Locate the cell with the specified text and output its [X, Y] center coordinate. 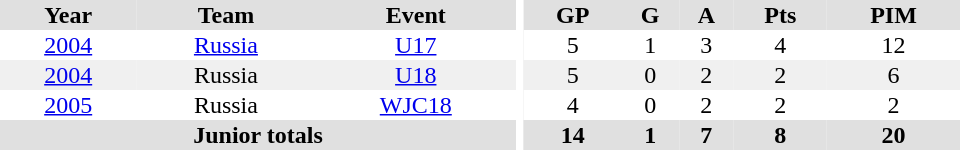
7 [706, 135]
WJC18 [416, 105]
14 [572, 135]
6 [894, 75]
Year [68, 15]
Event [416, 15]
A [706, 15]
8 [781, 135]
U18 [416, 75]
3 [706, 45]
20 [894, 135]
PIM [894, 15]
G [650, 15]
2005 [68, 105]
Junior totals [258, 135]
U17 [416, 45]
Pts [781, 15]
12 [894, 45]
GP [572, 15]
Team [226, 15]
